For the text-containing cell, return its midpoint in (x, y) coordinate format. 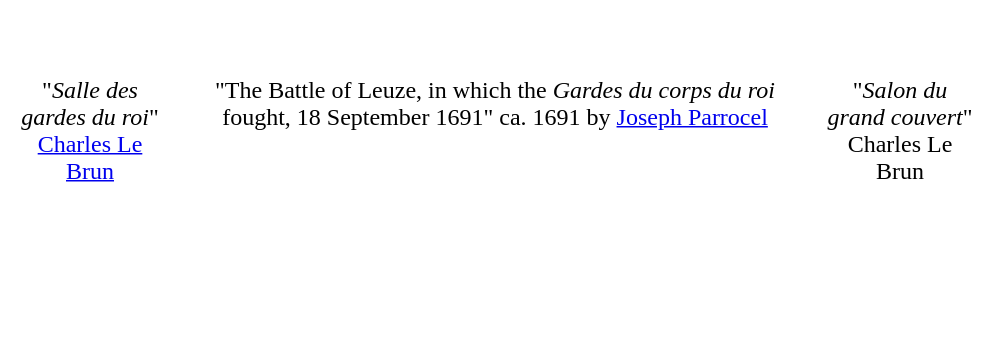
"Salle des gardes du roi" Charles Le Brun (90, 204)
"The Battle of Leuze, in which the Gardes du corps du roi fought, 18 September 1691" ca. 1691 by Joseph Parrocel (495, 204)
"Salon du grand couvert" Charles Le Brun (900, 204)
